Return (x, y) of the center of cell containing provided text 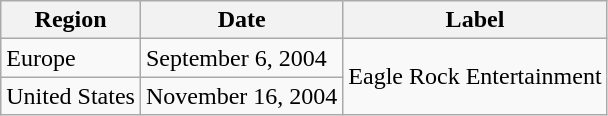
Eagle Rock Entertainment (475, 77)
Region (71, 20)
Label (475, 20)
Europe (71, 58)
Date (241, 20)
United States (71, 96)
November 16, 2004 (241, 96)
September 6, 2004 (241, 58)
